Identify which cell holds the provided text, then report its (x, y) central coordinate. 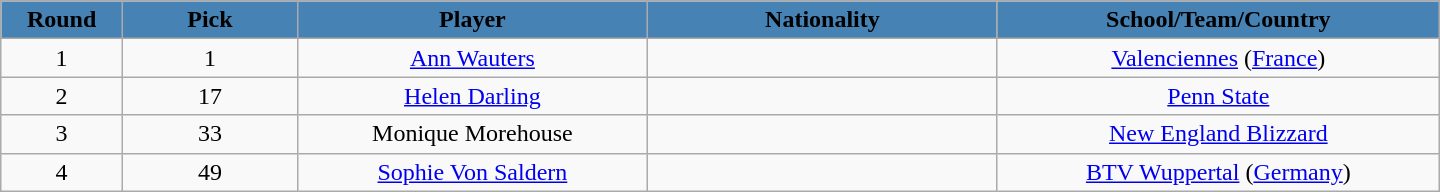
Penn State (1218, 96)
33 (210, 134)
New England Blizzard (1218, 134)
49 (210, 172)
School/Team/Country (1218, 20)
17 (210, 96)
3 (62, 134)
Player (472, 20)
Helen Darling (472, 96)
BTV Wuppertal (Germany) (1218, 172)
Ann Wauters (472, 58)
Pick (210, 20)
4 (62, 172)
Nationality (822, 20)
2 (62, 96)
Round (62, 20)
Sophie Von Saldern (472, 172)
Monique Morehouse (472, 134)
Valenciennes (France) (1218, 58)
